For the text-containing cell, return its midpoint in (X, Y) coordinate format. 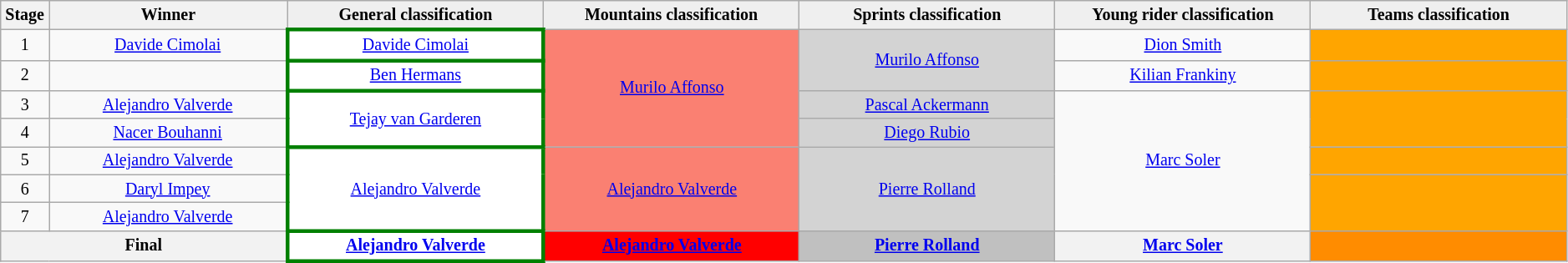
Kilian Frankiny (1183, 76)
Dion Smith (1183, 45)
3 (25, 105)
6 (25, 189)
5 (25, 160)
4 (25, 132)
Nacer Bouhanni (169, 132)
Final (145, 245)
1 (25, 45)
Ben Hermans (415, 76)
Teams classification (1439, 15)
Mountains classification (671, 15)
Stage (25, 15)
Pascal Ackermann (927, 105)
2 (25, 76)
Winner (169, 15)
Sprints classification (927, 15)
Diego Rubio (927, 132)
Tejay van Garderen (415, 119)
7 (25, 217)
General classification (415, 15)
Young rider classification (1183, 15)
Daryl Impey (169, 189)
